Scan for the cell matching the given text and deliver its [X, Y] coordinate at center. 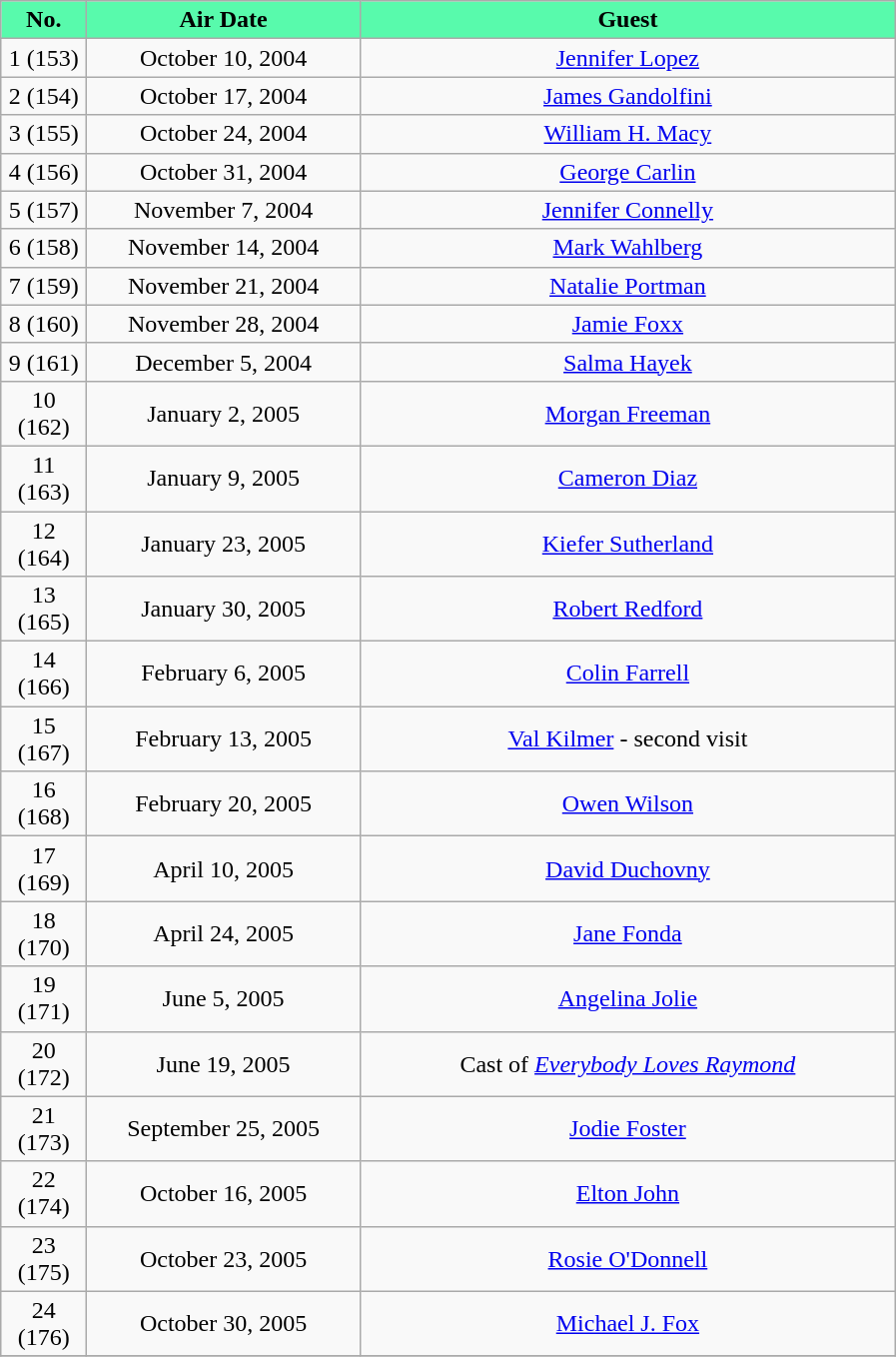
Morgan Freeman [627, 414]
James Gandolfini [627, 96]
Jennifer Lopez [627, 58]
Robert Redford [627, 610]
February 20, 2005 [224, 803]
Air Date [224, 20]
Rosie O'Donnell [627, 1259]
April 24, 2005 [224, 933]
October 16, 2005 [224, 1193]
Owen Wilson [627, 803]
October 17, 2004 [224, 96]
September 25, 2005 [224, 1129]
Colin Farrell [627, 674]
23 (175) [44, 1259]
Angelina Jolie [627, 999]
Salma Hayek [627, 362]
12 (164) [44, 544]
17 (169) [44, 869]
Michael J. Fox [627, 1323]
No. [44, 20]
Mark Wahlberg [627, 248]
Jamie Foxx [627, 324]
19 (171) [44, 999]
January 23, 2005 [224, 544]
Jodie Foster [627, 1129]
11 (163) [44, 478]
Guest [627, 20]
6 (158) [44, 248]
October 31, 2004 [224, 172]
October 30, 2005 [224, 1323]
November 28, 2004 [224, 324]
June 5, 2005 [224, 999]
9 (161) [44, 362]
2 (154) [44, 96]
20 (172) [44, 1063]
7 (159) [44, 286]
21 (173) [44, 1129]
David Duchovny [627, 869]
4 (156) [44, 172]
Natalie Portman [627, 286]
14 (166) [44, 674]
1 (153) [44, 58]
15 (167) [44, 739]
October 24, 2004 [224, 134]
5 (157) [44, 210]
November 7, 2004 [224, 210]
Jane Fonda [627, 933]
October 23, 2005 [224, 1259]
November 21, 2004 [224, 286]
February 13, 2005 [224, 739]
3 (155) [44, 134]
16 (168) [44, 803]
George Carlin [627, 172]
William H. Macy [627, 134]
Cameron Diaz [627, 478]
Kiefer Sutherland [627, 544]
Val Kilmer - second visit [627, 739]
November 14, 2004 [224, 248]
January 9, 2005 [224, 478]
Jennifer Connelly [627, 210]
October 10, 2004 [224, 58]
8 (160) [44, 324]
24 (176) [44, 1323]
13 (165) [44, 610]
December 5, 2004 [224, 362]
10 (162) [44, 414]
22 (174) [44, 1193]
June 19, 2005 [224, 1063]
February 6, 2005 [224, 674]
January 2, 2005 [224, 414]
Elton John [627, 1193]
January 30, 2005 [224, 610]
18 (170) [44, 933]
Cast of Everybody Loves Raymond [627, 1063]
April 10, 2005 [224, 869]
